Provide the (x, y) coordinate of the cell's center where the given text is located.  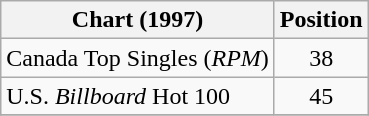
Canada Top Singles (RPM) (138, 58)
45 (321, 96)
Position (321, 20)
Chart (1997) (138, 20)
U.S. Billboard Hot 100 (138, 96)
38 (321, 58)
